Return the (x, y) coordinate for the center point of the cell that contains the specified text.  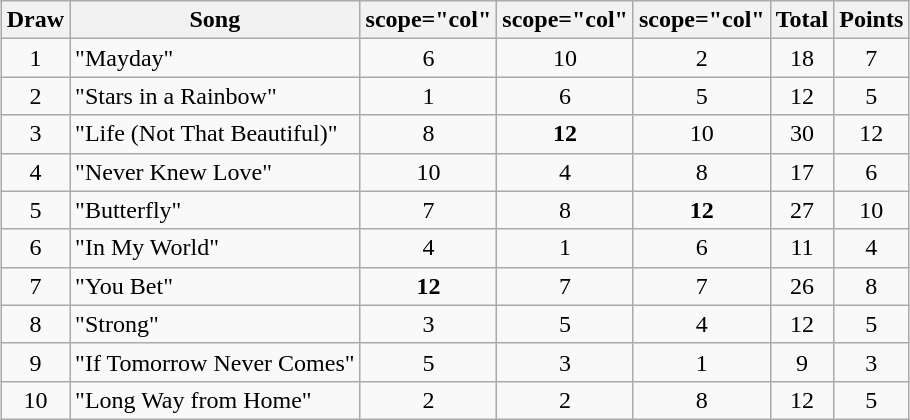
"If Tomorrow Never Comes" (215, 362)
"Long Way from Home" (215, 400)
Draw (35, 20)
"You Bet" (215, 286)
"In My World" (215, 248)
Points (872, 20)
17 (802, 172)
30 (802, 134)
"Strong" (215, 324)
Song (215, 20)
Total (802, 20)
18 (802, 58)
11 (802, 248)
"Mayday" (215, 58)
"Life (Not That Beautiful)" (215, 134)
"Butterfly" (215, 210)
27 (802, 210)
"Stars in a Rainbow" (215, 96)
26 (802, 286)
"Never Knew Love" (215, 172)
